For the text-containing cell, return its midpoint in (x, y) coordinate format. 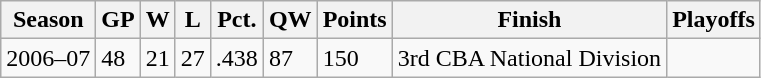
QW (290, 20)
48 (118, 58)
W (158, 20)
150 (354, 58)
Finish (529, 20)
Season (48, 20)
GP (118, 20)
L (192, 20)
2006–07 (48, 58)
21 (158, 58)
3rd CBA National Division (529, 58)
Pct. (236, 20)
Playoffs (714, 20)
27 (192, 58)
Points (354, 20)
87 (290, 58)
.438 (236, 58)
